Return [x, y] of the center of cell containing provided text 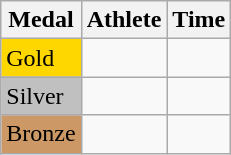
Gold [41, 58]
Medal [41, 20]
Silver [41, 96]
Athlete [124, 20]
Time [199, 20]
Bronze [41, 134]
